Extract the (X, Y) coordinate from the center of the cell holding the provided text.  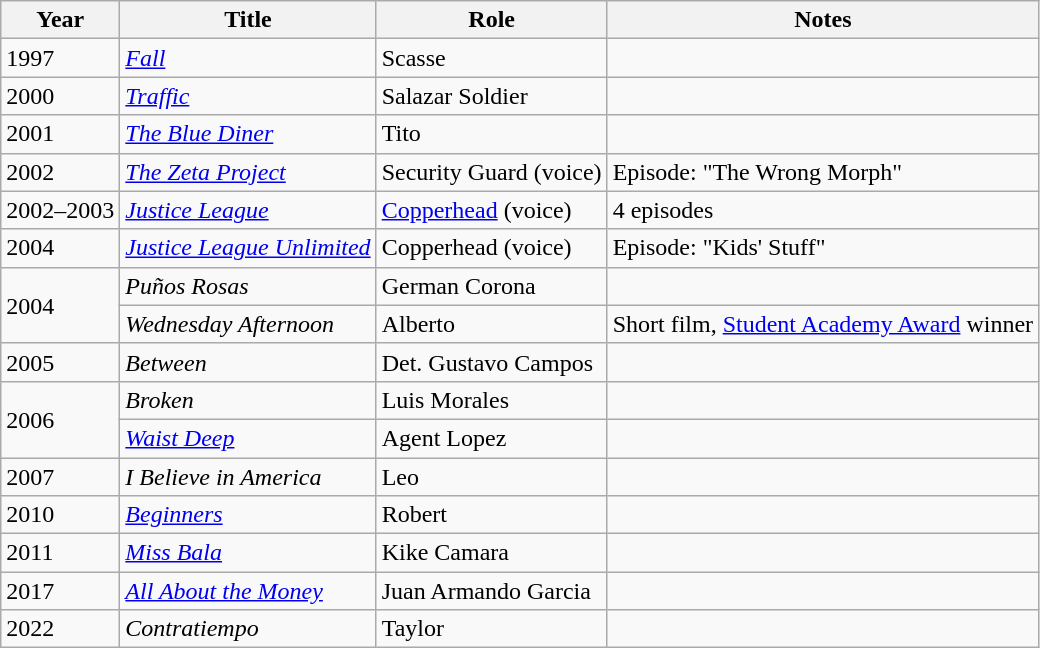
Tito (492, 134)
Episode: "Kids' Stuff" (822, 248)
Security Guard (voice) (492, 172)
Puños Rosas (248, 286)
Alberto (492, 324)
Kike Camara (492, 553)
2010 (60, 515)
Justice League (248, 210)
2002–2003 (60, 210)
Between (248, 362)
Notes (822, 20)
Title (248, 20)
Role (492, 20)
German Corona (492, 286)
Fall (248, 58)
Agent Lopez (492, 438)
The Zeta Project (248, 172)
Beginners (248, 515)
Wednesday Afternoon (248, 324)
Broken (248, 400)
Scasse (492, 58)
4 episodes (822, 210)
Episode: "The Wrong Morph" (822, 172)
Juan Armando Garcia (492, 591)
Robert (492, 515)
Salazar Soldier (492, 96)
2000 (60, 96)
Year (60, 20)
Taylor (492, 629)
Waist Deep (248, 438)
Contratiempo (248, 629)
Luis Morales (492, 400)
2002 (60, 172)
I Believe in America (248, 477)
Justice League Unlimited (248, 248)
2005 (60, 362)
Miss Bala (248, 553)
2007 (60, 477)
Det. Gustavo Campos (492, 362)
1997 (60, 58)
Leo (492, 477)
The Blue Diner (248, 134)
Traffic (248, 96)
Short film, Student Academy Award winner (822, 324)
2022 (60, 629)
2006 (60, 419)
2017 (60, 591)
All About the Money (248, 591)
2011 (60, 553)
2001 (60, 134)
